From the cell containing the given text, extract its center point as [X, Y] coordinate. 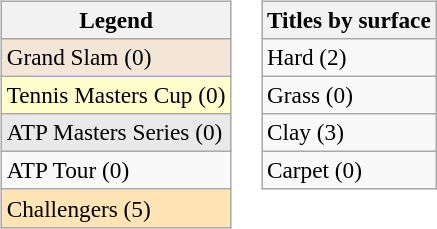
Grass (0) [350, 95]
Titles by surface [350, 20]
Hard (2) [350, 57]
Legend [116, 20]
Clay (3) [350, 133]
Carpet (0) [350, 171]
Tennis Masters Cup (0) [116, 95]
Grand Slam (0) [116, 57]
ATP Masters Series (0) [116, 133]
Challengers (5) [116, 208]
ATP Tour (0) [116, 171]
